Identify which cell holds the provided text, then report its [X, Y] central coordinate. 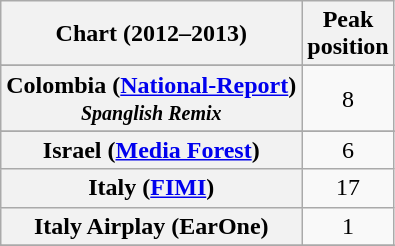
6 [348, 150]
Italy Airplay (EarOne) [152, 226]
Peakposition [348, 34]
Chart (2012–2013) [152, 34]
Colombia (National-Report)Spanglish Remix [152, 98]
1 [348, 226]
8 [348, 98]
Italy (FIMI) [152, 188]
Israel (Media Forest) [152, 150]
17 [348, 188]
